Output the (X, Y) coordinate of the center of the cell containing the given text.  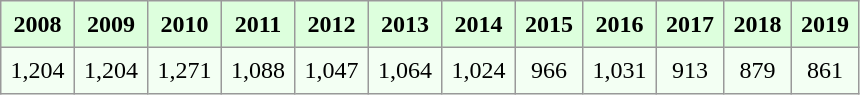
2011 (258, 24)
1,047 (332, 70)
913 (690, 70)
2012 (332, 24)
966 (549, 70)
2009 (111, 24)
2008 (38, 24)
2010 (185, 24)
2013 (405, 24)
2018 (758, 24)
1,064 (405, 70)
2015 (549, 24)
2014 (479, 24)
1,088 (258, 70)
861 (825, 70)
1,271 (185, 70)
1,024 (479, 70)
2017 (690, 24)
1,031 (620, 70)
2019 (825, 24)
2016 (620, 24)
879 (758, 70)
